Provide the [X, Y] coordinate of the cell's center where the given text is located.  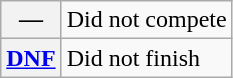
Did not compete [146, 20]
DNF [31, 58]
Did not finish [146, 58]
— [31, 20]
